Extract the [x, y] coordinate from the center of the cell holding the provided text.  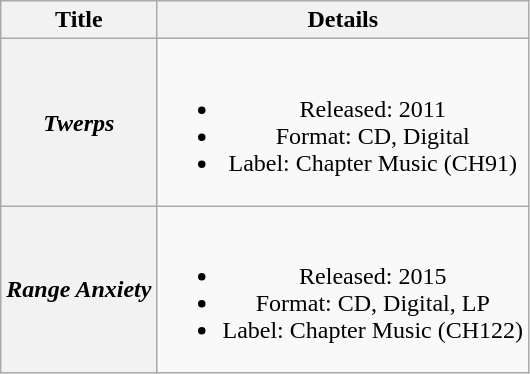
Details [343, 20]
Released: 2011Format: CD, DigitalLabel: Chapter Music (CH91) [343, 122]
Twerps [79, 122]
Range Anxiety [79, 290]
Released: 2015Format: CD, Digital, LPLabel: Chapter Music (CH122) [343, 290]
Title [79, 20]
